Find where the given text appears and provide that cell's center as [x, y] coordinate. 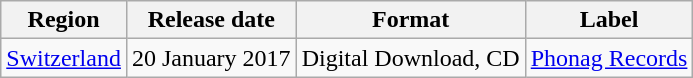
Digital Download, CD [410, 58]
Format [410, 20]
20 January 2017 [211, 58]
Label [609, 20]
Switzerland [64, 58]
Release date [211, 20]
Phonag Records [609, 58]
Region [64, 20]
